Output the [x, y] coordinate of the center of the cell containing the given text.  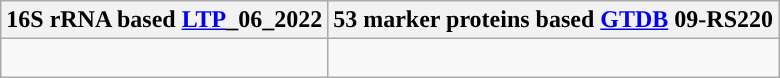
53 marker proteins based GTDB 09-RS220 [554, 20]
16S rRNA based LTP_06_2022 [164, 20]
